Determine the (x, y) coordinate at the center of the cell enclosing the given text.  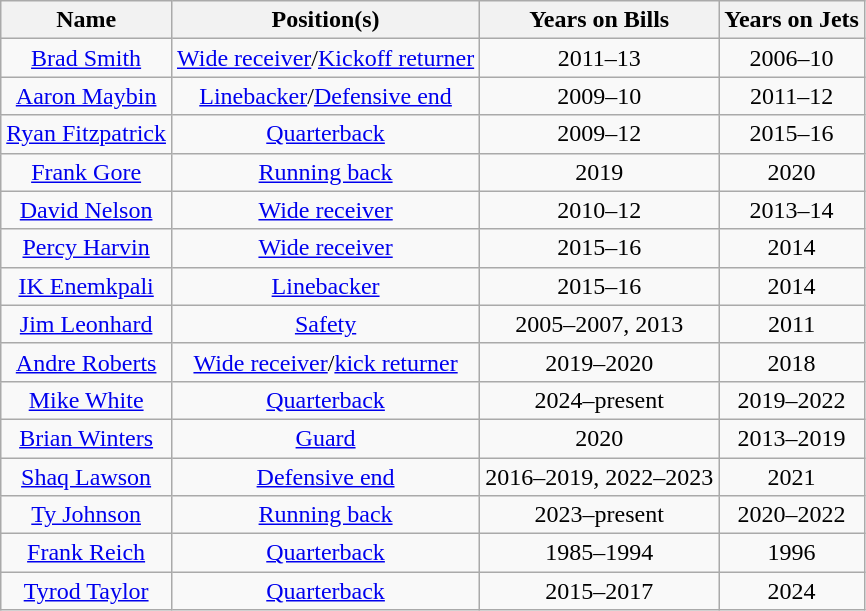
2019–2020 (600, 362)
Years on Jets (792, 20)
Position(s) (325, 20)
2018 (792, 362)
2010–12 (600, 210)
Frank Reich (86, 553)
Andre Roberts (86, 362)
2024 (792, 591)
Ryan Fitzpatrick (86, 134)
2020–2022 (792, 515)
2013–2019 (792, 438)
Years on Bills (600, 20)
Ty Johnson (86, 515)
2023–present (600, 515)
1996 (792, 553)
Mike White (86, 400)
Guard (325, 438)
Defensive end (325, 477)
2006–10 (792, 58)
2005–2007, 2013 (600, 324)
2019 (600, 172)
2015–2017 (600, 591)
2013–14 (792, 210)
1985–1994 (600, 553)
2009–12 (600, 134)
Jim Leonhard (86, 324)
Linebacker (325, 286)
IK Enemkpali (86, 286)
Name (86, 20)
Percy Harvin (86, 248)
2009–10 (600, 96)
Shaq Lawson (86, 477)
2011–13 (600, 58)
2011 (792, 324)
Linebacker/Defensive end (325, 96)
Wide receiver/kick returner (325, 362)
2024–present (600, 400)
Safety (325, 324)
Wide receiver/Kickoff returner (325, 58)
Aaron Maybin (86, 96)
David Nelson (86, 210)
2019–2022 (792, 400)
Brad Smith (86, 58)
2016–2019, 2022–2023 (600, 477)
Frank Gore (86, 172)
Tyrod Taylor (86, 591)
2011–12 (792, 96)
2021 (792, 477)
Brian Winters (86, 438)
